From the cell containing the given text, extract its center point as [x, y] coordinate. 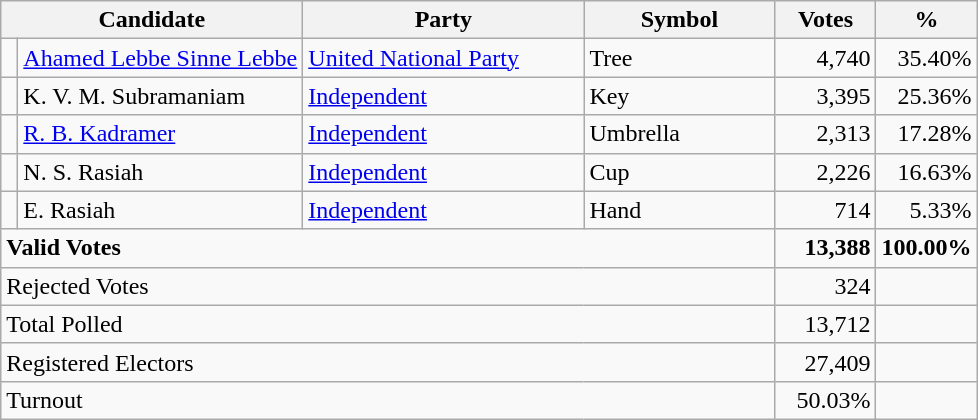
K. V. M. Subramaniam [160, 96]
Votes [826, 20]
27,409 [826, 362]
Umbrella [680, 134]
Tree [680, 58]
25.36% [926, 96]
Rejected Votes [388, 286]
Ahamed Lebbe Sinne Lebbe [160, 58]
13,388 [826, 248]
Party [444, 20]
Valid Votes [388, 248]
R. B. Kadramer [160, 134]
Turnout [388, 400]
Hand [680, 210]
13,712 [826, 324]
714 [826, 210]
Symbol [680, 20]
Total Polled [388, 324]
Registered Electors [388, 362]
5.33% [926, 210]
324 [826, 286]
50.03% [826, 400]
35.40% [926, 58]
United National Party [444, 58]
17.28% [926, 134]
2,313 [826, 134]
4,740 [826, 58]
Candidate [152, 20]
Key [680, 96]
16.63% [926, 172]
% [926, 20]
100.00% [926, 248]
Cup [680, 172]
3,395 [826, 96]
E. Rasiah [160, 210]
N. S. Rasiah [160, 172]
2,226 [826, 172]
